Search for the cell housing the specified text and yield its (X, Y) center coordinate. 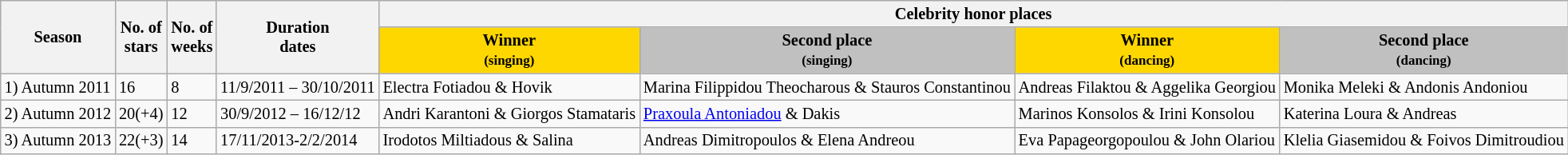
Eva Papageorgopoulou & John Olariou (1147, 141)
Marinos Konsolos & Irini Konsolou (1147, 113)
Winner(singing) (509, 50)
Celebrity honor places (974, 14)
Andreas Filaktou & Aggelika Georgiou (1147, 87)
30/9/2012 – 16/12/12 (297, 113)
Marina Filippidou Theocharous & Stauros Constantinou (827, 87)
Katerina Loura & Andreas (1424, 113)
14 (192, 141)
Second place(singing) (827, 50)
1) Autumn 2011 (57, 87)
11/9/2011 – 30/10/2011 (297, 87)
Second place(dancing) (1424, 50)
No. ofweeks (192, 37)
8 (192, 87)
17/11/2013-2/2/2014 (297, 141)
Monika Meleki & Andonis Andoniou (1424, 87)
12 (192, 113)
Klelia Giasemidou & Foivos Dimitroudiou (1424, 141)
2) Autumn 2012 (57, 113)
Praxoula Antoniadou & Dakis (827, 113)
Duration dates (297, 37)
3) Autumn 2013 (57, 141)
22(+3) (141, 141)
Andri Karantoni & Giorgos Stamataris (509, 113)
16 (141, 87)
20(+4) (141, 113)
Electra Fotiadou & Hovik (509, 87)
No. ofstars (141, 37)
Winner(dancing) (1147, 50)
Season (57, 37)
Andreas Dimitropoulos & Elena Andreou (827, 141)
Irodotos Miltiadous & Salina (509, 141)
